Find where the given text appears and provide that cell's center as (X, Y) coordinate. 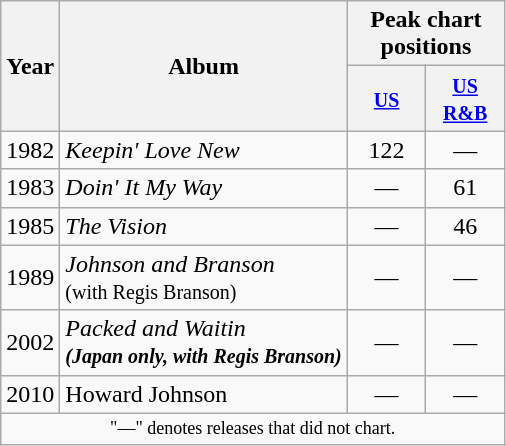
2010 (30, 394)
46 (466, 226)
Howard Johnson (204, 394)
2002 (30, 342)
1983 (30, 188)
Year (30, 66)
US (386, 98)
1982 (30, 150)
"—" denotes releases that did not chart. (253, 428)
1985 (30, 226)
Johnson and Branson (with Regis Branson) (204, 278)
Album (204, 66)
The Vision (204, 226)
US R&B (466, 98)
Peak chart positions (426, 34)
122 (386, 150)
Keepin' Love New (204, 150)
Doin' It My Way (204, 188)
1989 (30, 278)
61 (466, 188)
Packed and Waitin (Japan only, with Regis Branson) (204, 342)
